Locate the cell with the specified text and output its (X, Y) center coordinate. 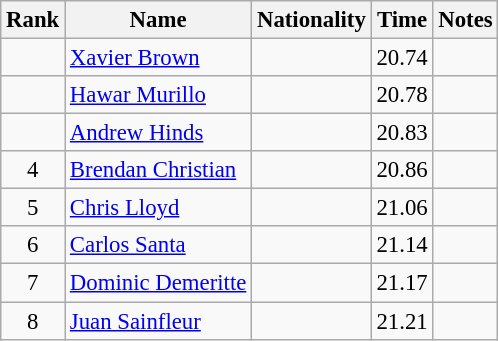
Rank (33, 20)
Time (402, 20)
Xavier Brown (158, 58)
6 (33, 245)
Notes (466, 20)
Dominic Demeritte (158, 283)
20.83 (402, 133)
21.17 (402, 283)
5 (33, 208)
Andrew Hinds (158, 133)
Hawar Murillo (158, 95)
21.21 (402, 321)
7 (33, 283)
Chris Lloyd (158, 208)
Carlos Santa (158, 245)
Brendan Christian (158, 170)
21.14 (402, 245)
Juan Sainfleur (158, 321)
20.86 (402, 170)
20.74 (402, 58)
Name (158, 20)
20.78 (402, 95)
4 (33, 170)
8 (33, 321)
Nationality (312, 20)
21.06 (402, 208)
